Detect which cell encompasses the target text, then output its (x, y) center coordinate. 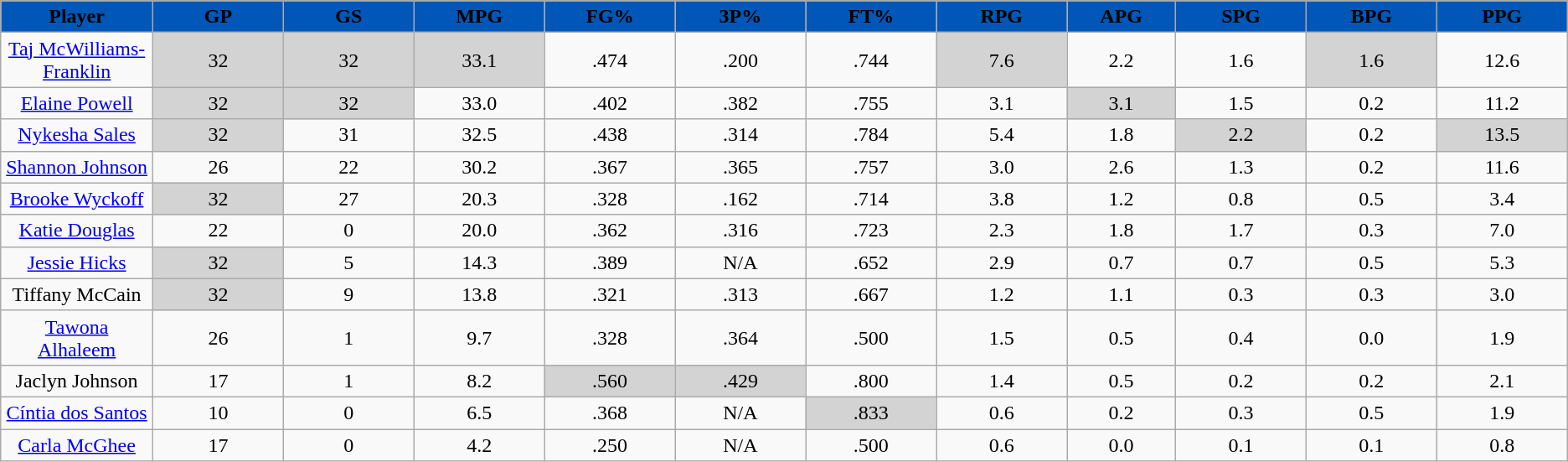
20.3 (479, 199)
Cíntia dos Santos (77, 413)
.833 (871, 413)
APG (1122, 17)
11.6 (1502, 167)
5.4 (1002, 135)
0.4 (1241, 337)
.316 (740, 231)
Katie Douglas (77, 231)
Nykesha Sales (77, 135)
5 (348, 262)
GP (218, 17)
14.3 (479, 262)
31 (348, 135)
.382 (740, 103)
10 (218, 413)
.429 (740, 381)
Elaine Powell (77, 103)
.652 (871, 262)
2.3 (1002, 231)
Tiffany McCain (77, 294)
.800 (871, 381)
1.7 (1241, 231)
9.7 (479, 337)
30.2 (479, 167)
GS (348, 17)
.314 (740, 135)
.368 (610, 413)
8.2 (479, 381)
.200 (740, 60)
6.5 (479, 413)
.714 (871, 199)
RPG (1002, 17)
BPG (1371, 17)
.389 (610, 262)
33.1 (479, 60)
.362 (610, 231)
SPG (1241, 17)
4.2 (479, 445)
3P% (740, 17)
.438 (610, 135)
Taj McWilliams-Franklin (77, 60)
32.5 (479, 135)
.723 (871, 231)
Jaclyn Johnson (77, 381)
13.8 (479, 294)
3.8 (1002, 199)
MPG (479, 17)
3.4 (1502, 199)
Carla McGhee (77, 445)
33.0 (479, 103)
2.1 (1502, 381)
20.0 (479, 231)
.364 (740, 337)
.250 (610, 445)
FT% (871, 17)
12.6 (1502, 60)
13.5 (1502, 135)
.755 (871, 103)
Tawona Alhaleem (77, 337)
Jessie Hicks (77, 262)
7.0 (1502, 231)
FG% (610, 17)
27 (348, 199)
.784 (871, 135)
.365 (740, 167)
.744 (871, 60)
.162 (740, 199)
PPG (1502, 17)
1.1 (1122, 294)
.402 (610, 103)
7.6 (1002, 60)
Player (77, 17)
.667 (871, 294)
.757 (871, 167)
.474 (610, 60)
9 (348, 294)
5.3 (1502, 262)
.560 (610, 381)
2.9 (1002, 262)
2.6 (1122, 167)
11.2 (1502, 103)
Shannon Johnson (77, 167)
.313 (740, 294)
.367 (610, 167)
Brooke Wyckoff (77, 199)
.321 (610, 294)
1.4 (1002, 381)
1.3 (1241, 167)
